Search for the cell housing the specified text and yield its (X, Y) center coordinate. 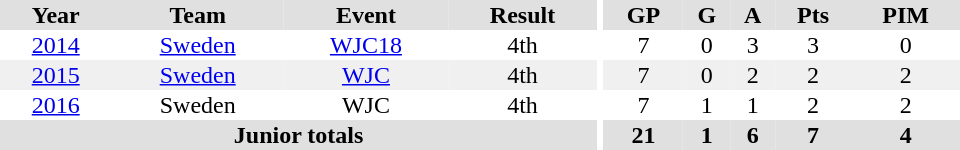
2016 (56, 105)
Result (522, 15)
Year (56, 15)
WJC18 (366, 45)
A (752, 15)
Junior totals (298, 135)
4 (906, 135)
Team (198, 15)
PIM (906, 15)
6 (752, 135)
2014 (56, 45)
2015 (56, 75)
Pts (813, 15)
21 (644, 135)
GP (644, 15)
G (706, 15)
Event (366, 15)
